Determine the [x, y] coordinate at the center of the cell enclosing the given text.  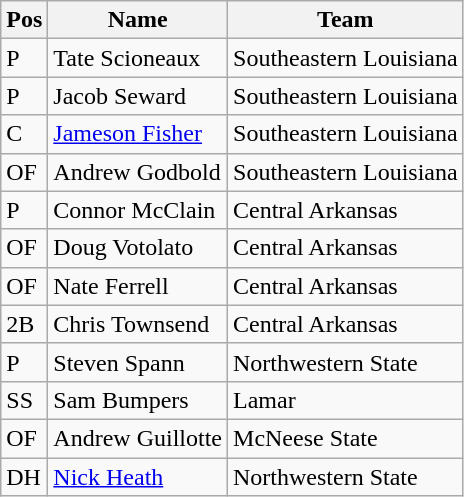
SS [24, 400]
Jacob Seward [138, 96]
C [24, 134]
Chris Townsend [138, 324]
Pos [24, 20]
2B [24, 324]
Lamar [346, 400]
DH [24, 477]
Andrew Guillotte [138, 438]
Nate Ferrell [138, 286]
Name [138, 20]
Connor McClain [138, 210]
Tate Scioneaux [138, 58]
Doug Votolato [138, 248]
Nick Heath [138, 477]
Team [346, 20]
Steven Spann [138, 362]
Sam Bumpers [138, 400]
Andrew Godbold [138, 172]
Jameson Fisher [138, 134]
McNeese State [346, 438]
